Search for the cell housing the specified text and yield its [X, Y] center coordinate. 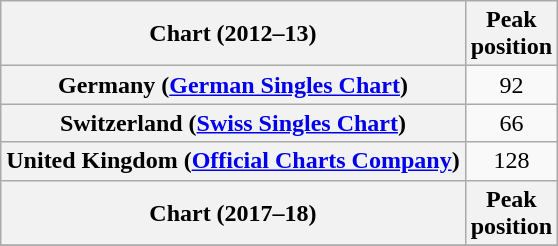
Switzerland (Swiss Singles Chart) [233, 123]
128 [511, 161]
Germany (German Singles Chart) [233, 85]
United Kingdom (Official Charts Company) [233, 161]
Chart (2017–18) [233, 212]
92 [511, 85]
Chart (2012–13) [233, 34]
66 [511, 123]
